Scan for the cell matching the given text and deliver its (X, Y) coordinate at center. 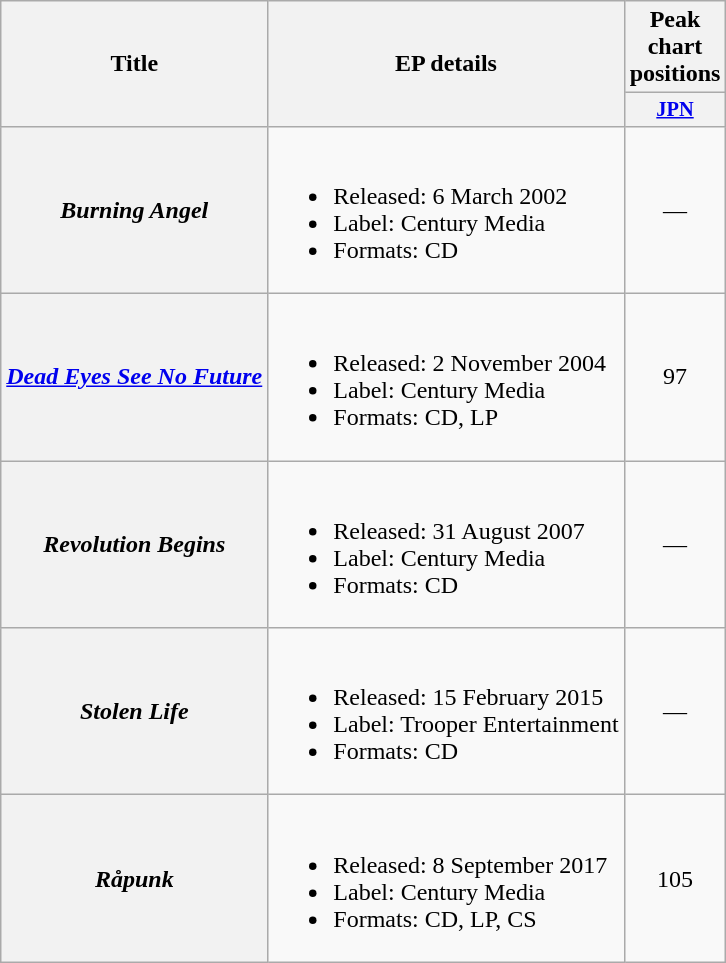
Released: 8 September 2017Label: Century MediaFormats: CD, LP, CS (446, 878)
Title (134, 64)
Released: 6 March 2002Label: Century MediaFormats: CD (446, 210)
Stolen Life (134, 712)
Released: 15 February 2015Label: Trooper EntertainmentFormats: CD (446, 712)
EP details (446, 64)
Peak chart positions (675, 47)
Revolution Begins (134, 544)
Råpunk (134, 878)
JPN (675, 110)
Burning Angel (134, 210)
105 (675, 878)
Released: 31 August 2007Label: Century MediaFormats: CD (446, 544)
Dead Eyes See No Future (134, 378)
Released: 2 November 2004Label: Century MediaFormats: CD, LP (446, 378)
97 (675, 378)
